Provide the [X, Y] coordinate of the cell's center where the given text is located.  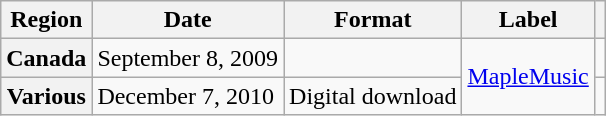
Date [188, 20]
Label [528, 20]
Format [373, 20]
Various [46, 96]
September 8, 2009 [188, 58]
Canada [46, 58]
MapleMusic [528, 77]
Region [46, 20]
December 7, 2010 [188, 96]
Digital download [373, 96]
